Capture the cell that displays the provided text and extract its (X, Y) central coordinate. 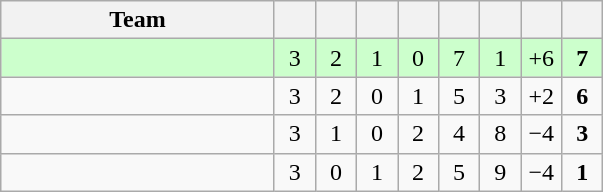
+6 (542, 58)
9 (500, 172)
8 (500, 134)
Team (138, 20)
+2 (542, 96)
6 (582, 96)
4 (460, 134)
